Identify which cell holds the provided text, then report its (X, Y) central coordinate. 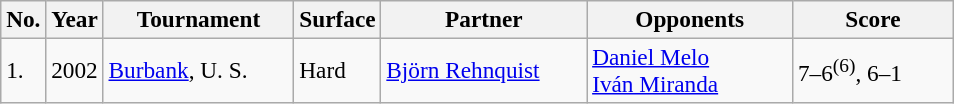
7–6(6), 6–1 (874, 70)
Year (74, 19)
Hard (338, 70)
Daniel Melo Iván Miranda (690, 70)
Björn Rehnquist (484, 70)
1. (24, 70)
Score (874, 19)
Opponents (690, 19)
Partner (484, 19)
Tournament (198, 19)
Surface (338, 19)
No. (24, 19)
2002 (74, 70)
Burbank, U. S. (198, 70)
